Capture the cell that displays the provided text and extract its (X, Y) central coordinate. 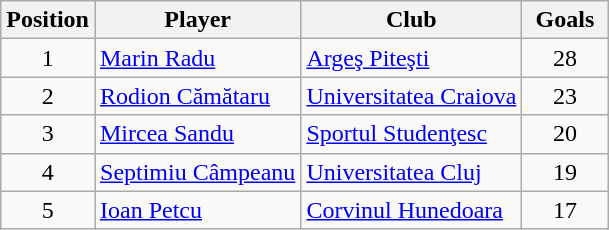
Rodion Cămătaru (197, 96)
Argeş Piteşti (412, 58)
Mircea Sandu (197, 134)
4 (48, 172)
Marin Radu (197, 58)
Goals (565, 20)
Septimiu Câmpeanu (197, 172)
Ioan Petcu (197, 210)
19 (565, 172)
20 (565, 134)
1 (48, 58)
17 (565, 210)
5 (48, 210)
3 (48, 134)
Player (197, 20)
Corvinul Hunedoara (412, 210)
28 (565, 58)
Sportul Studenţesc (412, 134)
Position (48, 20)
2 (48, 96)
Club (412, 20)
Universitatea Cluj (412, 172)
Universitatea Craiova (412, 96)
23 (565, 96)
